For the text-containing cell, return its midpoint in [X, Y] coordinate format. 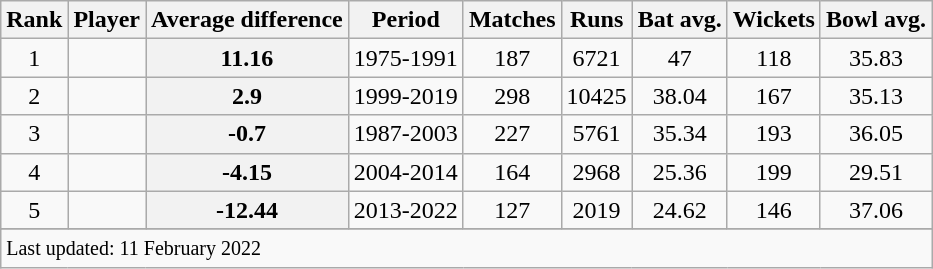
167 [774, 96]
35.34 [680, 134]
25.36 [680, 172]
187 [512, 58]
Average difference [248, 20]
Bowl avg. [876, 20]
2019 [596, 210]
47 [680, 58]
2004-2014 [406, 172]
11.16 [248, 58]
2 [34, 96]
29.51 [876, 172]
298 [512, 96]
-0.7 [248, 134]
1999-2019 [406, 96]
36.05 [876, 134]
2.9 [248, 96]
5761 [596, 134]
2968 [596, 172]
Period [406, 20]
193 [774, 134]
4 [34, 172]
1 [34, 58]
Runs [596, 20]
1987-2003 [406, 134]
Rank [34, 20]
10425 [596, 96]
24.62 [680, 210]
2013-2022 [406, 210]
38.04 [680, 96]
-12.44 [248, 210]
118 [774, 58]
3 [34, 134]
37.06 [876, 210]
164 [512, 172]
-4.15 [248, 172]
35.13 [876, 96]
Matches [512, 20]
5 [34, 210]
Last updated: 11 February 2022 [466, 248]
146 [774, 210]
35.83 [876, 58]
6721 [596, 58]
Bat avg. [680, 20]
227 [512, 134]
1975-1991 [406, 58]
Wickets [774, 20]
127 [512, 210]
199 [774, 172]
Player [107, 20]
